Return (x, y) of the center of cell containing provided text 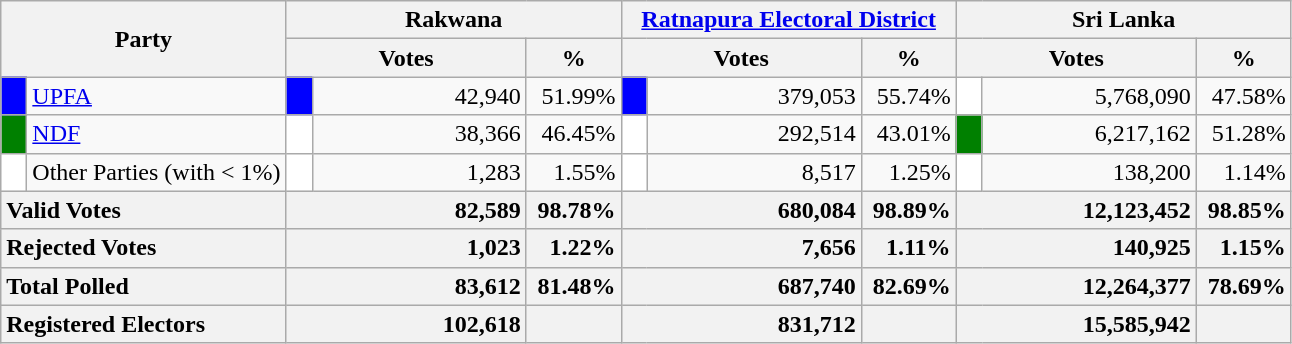
5,768,090 (1089, 96)
81.48% (574, 286)
Rakwana (454, 20)
7,656 (741, 248)
51.28% (1244, 134)
UPFA (156, 96)
43.01% (908, 134)
51.99% (574, 96)
1.15% (1244, 248)
1,283 (419, 172)
46.45% (574, 134)
1.25% (908, 172)
8,517 (754, 172)
78.69% (1244, 286)
82.69% (908, 286)
140,925 (1076, 248)
680,084 (741, 210)
1.14% (1244, 172)
379,053 (754, 96)
Rejected Votes (144, 248)
Total Polled (144, 286)
Ratnapura Electoral District (788, 20)
1.55% (574, 172)
42,940 (419, 96)
138,200 (1089, 172)
Party (144, 39)
98.78% (574, 210)
38,366 (419, 134)
15,585,942 (1076, 324)
83,612 (406, 286)
6,217,162 (1089, 134)
Other Parties (with < 1%) (156, 172)
12,264,377 (1076, 286)
NDF (156, 134)
55.74% (908, 96)
82,589 (406, 210)
102,618 (406, 324)
1,023 (406, 248)
47.58% (1244, 96)
98.85% (1244, 210)
98.89% (908, 210)
831,712 (741, 324)
Valid Votes (144, 210)
292,514 (754, 134)
12,123,452 (1076, 210)
1.22% (574, 248)
Registered Electors (144, 324)
Sri Lanka (1124, 20)
687,740 (741, 286)
1.11% (908, 248)
